Search for the cell housing the specified text and yield its (X, Y) center coordinate. 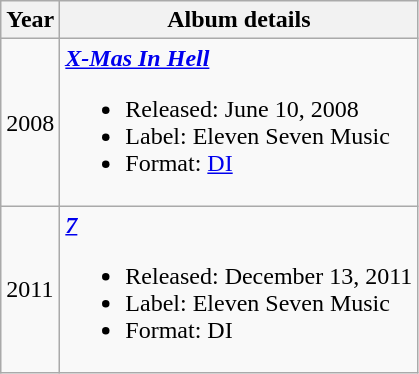
X-Mas In HellReleased: June 10, 2008Label: Eleven Seven MusicFormat: DI (239, 122)
Year (30, 20)
Album details (239, 20)
2011 (30, 290)
2008 (30, 122)
7Released: December 13, 2011Label: Eleven Seven MusicFormat: DI (239, 290)
